Extract the (x, y) coordinate from the center of the cell holding the provided text.  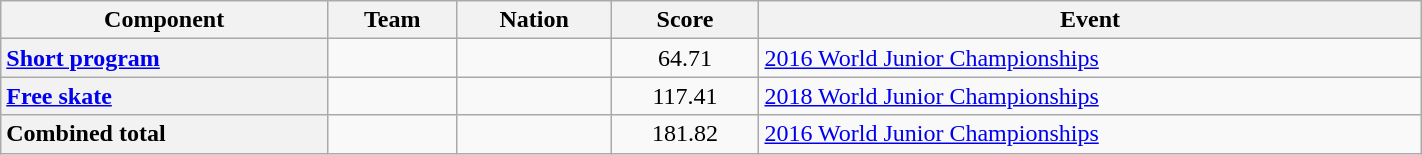
Nation (534, 20)
117.41 (685, 96)
64.71 (685, 58)
Combined total (164, 134)
Component (164, 20)
Event (1090, 20)
Short program (164, 58)
Score (685, 20)
181.82 (685, 134)
Free skate (164, 96)
Team (392, 20)
2018 World Junior Championships (1090, 96)
